Return the [x, y] coordinate for the center point of the cell that contains the specified text.  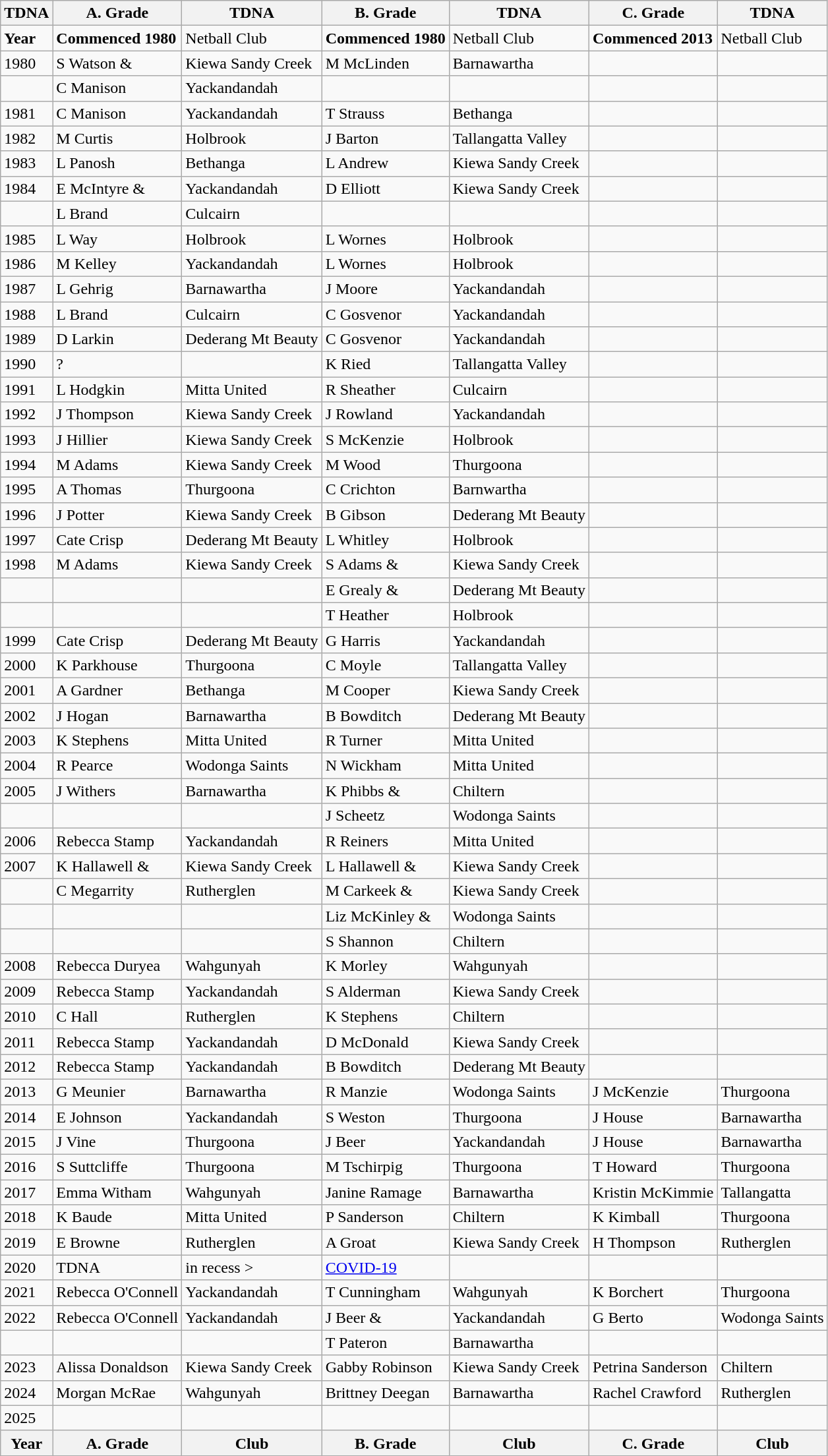
2012 [26, 1066]
1996 [26, 515]
C Megarrity [117, 891]
1991 [26, 390]
2011 [26, 1041]
1997 [26, 540]
M Curtis [117, 138]
E Johnson [117, 1117]
1983 [26, 163]
G Meunier [117, 1092]
1986 [26, 264]
K Phibbs & [385, 791]
S Weston [385, 1117]
1984 [26, 189]
1981 [26, 113]
J McKenzie [653, 1092]
C Hall [117, 1016]
2008 [26, 966]
S Watson & [117, 63]
2017 [26, 1192]
2018 [26, 1217]
2005 [26, 791]
J Potter [117, 515]
Rachel Crawford [653, 1393]
2007 [26, 866]
Tallangatta [773, 1192]
Liz McKinley & [385, 916]
COVID-19 [385, 1267]
K Baude [117, 1217]
Barnwartha [519, 490]
J Thompson [117, 415]
2001 [26, 690]
L Panosh [117, 163]
S Alderman [385, 991]
L Andrew [385, 163]
1994 [26, 465]
S McKenzie [385, 440]
Emma Witham [117, 1192]
M Tschirpig [385, 1167]
Gabby Robinson [385, 1368]
M Cooper [385, 690]
R Sheather [385, 390]
E McIntyre & [117, 189]
L Gehrig [117, 289]
K Parkhouse [117, 665]
Brittney Deegan [385, 1393]
A Gardner [117, 690]
2022 [26, 1318]
J Moore [385, 289]
E Browne [117, 1242]
H Thompson [653, 1242]
M McLinden [385, 63]
G Harris [385, 640]
K Ried [385, 364]
R Reiners [385, 841]
S Adams & [385, 565]
1987 [26, 289]
S Suttcliffe [117, 1167]
2010 [26, 1016]
D McDonald [385, 1041]
R Manzie [385, 1092]
Commenced 2013 [653, 38]
Petrina Sanderson [653, 1368]
2023 [26, 1368]
D Larkin [117, 339]
T Pateron [385, 1343]
T Strauss [385, 113]
1999 [26, 640]
J Barton [385, 138]
1992 [26, 415]
T Heather [385, 615]
J Vine [117, 1142]
2025 [26, 1418]
L Hallawell & [385, 866]
C Moyle [385, 665]
2002 [26, 715]
J Withers [117, 791]
1985 [26, 239]
G Berto [653, 1318]
1993 [26, 440]
Morgan McRae [117, 1393]
K Hallawell & [117, 866]
Kristin McKimmie [653, 1192]
2024 [26, 1393]
C Crichton [385, 490]
2014 [26, 1117]
T Howard [653, 1167]
Alissa Donaldson [117, 1368]
1989 [26, 339]
K Borchert [653, 1293]
A Groat [385, 1242]
L Hodgkin [117, 390]
K Kimball [653, 1217]
T Cunningham [385, 1293]
1995 [26, 490]
L Whitley [385, 540]
2009 [26, 991]
J Beer [385, 1142]
R Turner [385, 741]
1988 [26, 314]
K Morley [385, 966]
Janine Ramage [385, 1192]
2006 [26, 841]
D Elliott [385, 189]
1998 [26, 565]
1982 [26, 138]
E Grealy & [385, 590]
J Rowland [385, 415]
N Wickham [385, 766]
2020 [26, 1267]
M Kelley [117, 264]
2019 [26, 1242]
M Carkeek & [385, 891]
2021 [26, 1293]
A Thomas [117, 490]
in recess > [252, 1267]
L Way [117, 239]
P Sanderson [385, 1217]
2015 [26, 1142]
M Wood [385, 465]
1990 [26, 364]
R Pearce [117, 766]
J Hogan [117, 715]
Rebecca Duryea [117, 966]
? [117, 364]
1980 [26, 63]
2016 [26, 1167]
2003 [26, 741]
2004 [26, 766]
J Beer & [385, 1318]
2013 [26, 1092]
2000 [26, 665]
S Shannon [385, 941]
B Gibson [385, 515]
J Hillier [117, 440]
J Scheetz [385, 816]
